Output the [X, Y] coordinate of the center of the cell containing the given text.  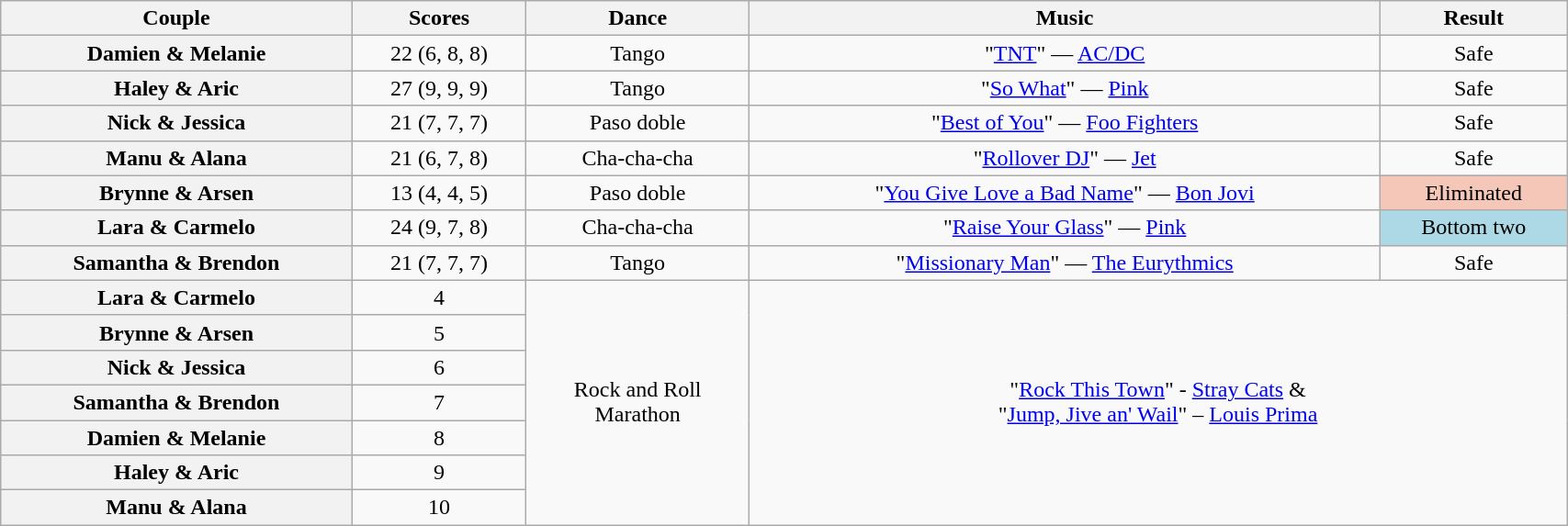
"You Give Love a Bad Name" — Bon Jovi [1064, 193]
Couple [176, 18]
21 (6, 7, 8) [439, 158]
22 (6, 8, 8) [439, 53]
"Rollover DJ" — Jet [1064, 158]
Dance [637, 18]
"So What" — Pink [1064, 88]
5 [439, 332]
10 [439, 508]
"Rock This Town" - Stray Cats &"Jump, Jive an' Wail" – Louis Prima [1157, 402]
Music [1064, 18]
Rock and RollMarathon [637, 402]
Scores [439, 18]
7 [439, 402]
"TNT" — AC/DC [1064, 53]
6 [439, 367]
"Raise Your Glass" — Pink [1064, 228]
9 [439, 473]
Eliminated [1473, 193]
13 (4, 4, 5) [439, 193]
4 [439, 297]
Result [1473, 18]
"Best of You" — Foo Fighters [1064, 123]
8 [439, 438]
"Missionary Man" — The Eurythmics [1064, 263]
24 (9, 7, 8) [439, 228]
Bottom two [1473, 228]
27 (9, 9, 9) [439, 88]
